Identify which cell holds the provided text, then report its (x, y) central coordinate. 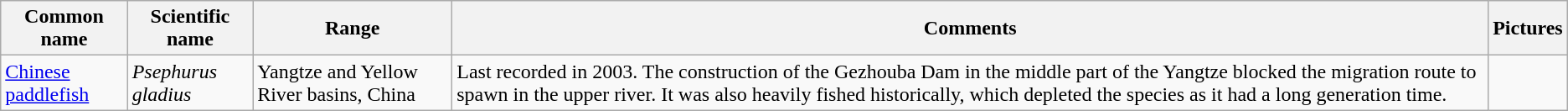
Chinese paddlefish (64, 82)
Comments (970, 29)
Common name (64, 29)
Pictures (1528, 29)
Scientific name (190, 29)
Range (353, 29)
Psephurus gladius (190, 82)
Yangtze and Yellow River basins, China (353, 82)
